Locate the cell with the specified text and output its [X, Y] center coordinate. 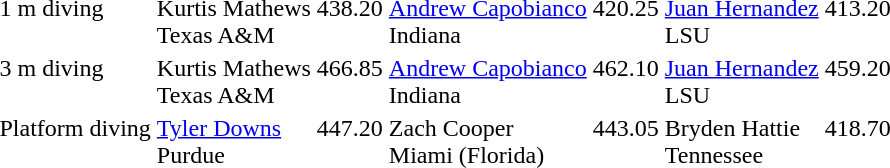
Andrew Capobianco Indiana [488, 82]
466.85 [350, 82]
462.10 [626, 82]
Juan Hernandez LSU [742, 82]
Kurtis Mathews Texas A&M [234, 82]
